Determine the (x, y) coordinate at the center of the cell enclosing the given text.  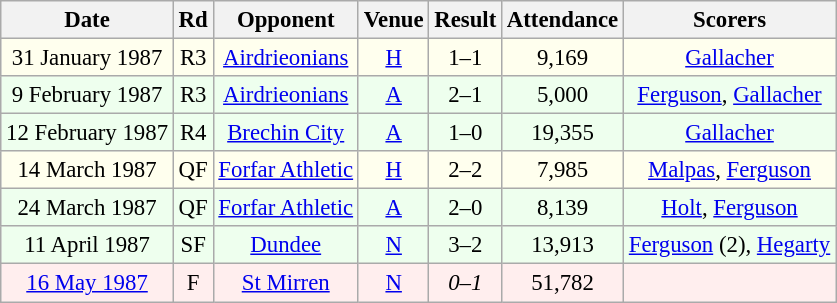
1–0 (466, 133)
51,782 (563, 283)
9 February 1987 (88, 95)
2–0 (466, 208)
0–1 (466, 283)
24 March 1987 (88, 208)
Malpas, Ferguson (730, 170)
Attendance (563, 20)
Dundee (286, 245)
7,985 (563, 170)
12 February 1987 (88, 133)
Rd (193, 20)
14 March 1987 (88, 170)
Result (466, 20)
Ferguson, Gallacher (730, 95)
Holt, Ferguson (730, 208)
Brechin City (286, 133)
Opponent (286, 20)
13,913 (563, 245)
8,139 (563, 208)
Ferguson (2), Hegarty (730, 245)
Venue (394, 20)
31 January 1987 (88, 58)
19,355 (563, 133)
Scorers (730, 20)
16 May 1987 (88, 283)
5,000 (563, 95)
R4 (193, 133)
F (193, 283)
2–1 (466, 95)
St Mirren (286, 283)
11 April 1987 (88, 245)
9,169 (563, 58)
2–2 (466, 170)
SF (193, 245)
1–1 (466, 58)
3–2 (466, 245)
Date (88, 20)
